Scan for the cell matching the given text and deliver its (X, Y) coordinate at center. 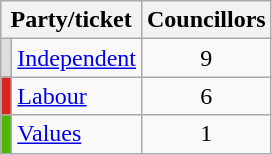
Values (77, 134)
1 (206, 134)
Labour (77, 96)
9 (206, 58)
Independent (77, 58)
Councillors (206, 20)
6 (206, 96)
Party/ticket (72, 20)
